Determine the [x, y] coordinate at the center of the cell enclosing the given text.  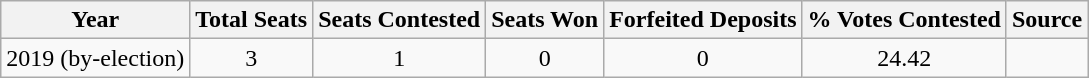
3 [252, 58]
Year [96, 20]
Source [1046, 20]
Total Seats [252, 20]
24.42 [904, 58]
Seats Contested [400, 20]
% Votes Contested [904, 20]
1 [400, 58]
Forfeited Deposits [703, 20]
Seats Won [545, 20]
2019 (by-election) [96, 58]
